Provide the [X, Y] coordinate of the cell's center where the given text is located.  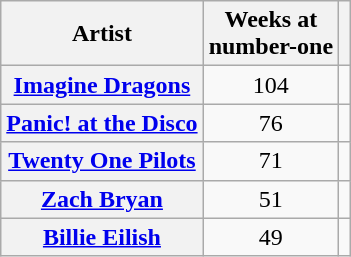
Imagine Dragons [102, 85]
51 [271, 199]
Zach Bryan [102, 199]
Panic! at the Disco [102, 123]
Billie Eilish [102, 237]
Twenty One Pilots [102, 161]
Weeks atnumber-one [271, 34]
104 [271, 85]
71 [271, 161]
76 [271, 123]
Artist [102, 34]
49 [271, 237]
